Provide the (X, Y) coordinate of the cell's center where the given text is located.  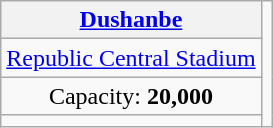
Dushanbe (131, 20)
Republic Central Stadium (131, 58)
Capacity: 20,000 (131, 96)
